Locate the cell with the specified text and output its [x, y] center coordinate. 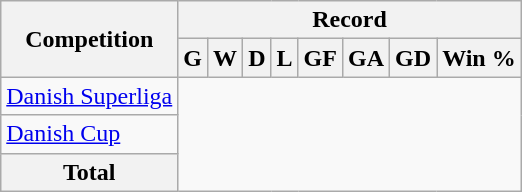
Total [90, 172]
Win % [480, 58]
GD [414, 58]
GF [320, 58]
D [257, 58]
G [193, 58]
Competition [90, 39]
W [226, 58]
Danish Cup [90, 134]
L [284, 58]
Danish Superliga [90, 96]
GA [366, 58]
Record [350, 20]
